Capture the cell that displays the provided text and extract its [X, Y] central coordinate. 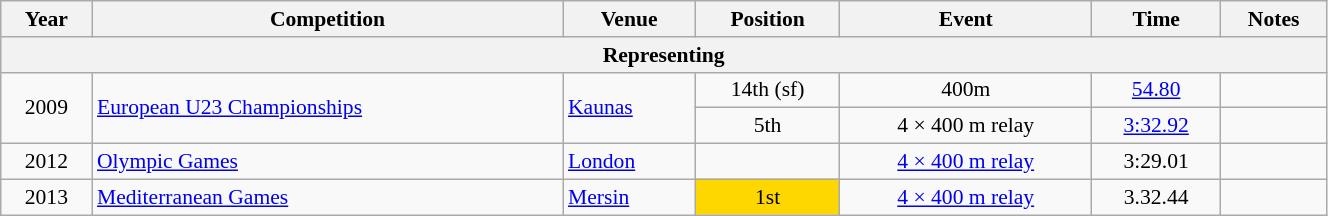
Notes [1274, 19]
Time [1156, 19]
London [629, 162]
Event [966, 19]
2012 [46, 162]
2013 [46, 197]
14th (sf) [768, 90]
Mediterranean Games [328, 197]
1st [768, 197]
European U23 Championships [328, 108]
3:29.01 [1156, 162]
Venue [629, 19]
Olympic Games [328, 162]
Year [46, 19]
54.80 [1156, 90]
2009 [46, 108]
Kaunas [629, 108]
400m [966, 90]
Representing [664, 55]
5th [768, 126]
3:32.92 [1156, 126]
Competition [328, 19]
3.32.44 [1156, 197]
Mersin [629, 197]
Position [768, 19]
